Locate the cell with the specified text and output its [x, y] center coordinate. 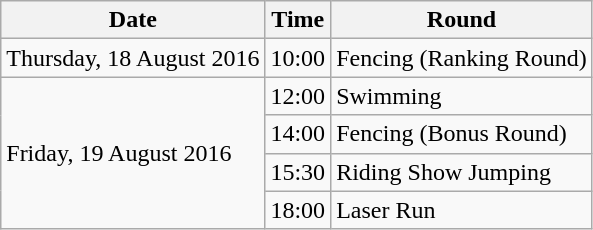
Fencing (Ranking Round) [462, 58]
Laser Run [462, 210]
Round [462, 20]
Friday, 19 August 2016 [133, 153]
Date [133, 20]
Swimming [462, 96]
Riding Show Jumping [462, 172]
Thursday, 18 August 2016 [133, 58]
10:00 [298, 58]
Fencing (Bonus Round) [462, 134]
18:00 [298, 210]
15:30 [298, 172]
12:00 [298, 96]
Time [298, 20]
14:00 [298, 134]
